For the text-containing cell, return its midpoint in [x, y] coordinate format. 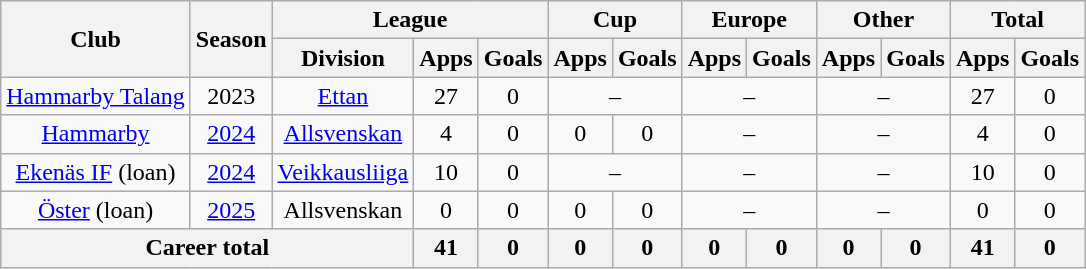
Season [231, 39]
2023 [231, 96]
Other [883, 20]
Division [343, 58]
Ekenäs IF (loan) [96, 172]
Total [1017, 20]
League [410, 20]
Europe [749, 20]
Cup [615, 20]
Career total [208, 248]
Öster (loan) [96, 210]
Veikkausliiga [343, 172]
2025 [231, 210]
Ettan [343, 96]
Club [96, 39]
Hammarby Talang [96, 96]
Hammarby [96, 134]
